Provide the (x, y) coordinate of the cell's center where the given text is located.  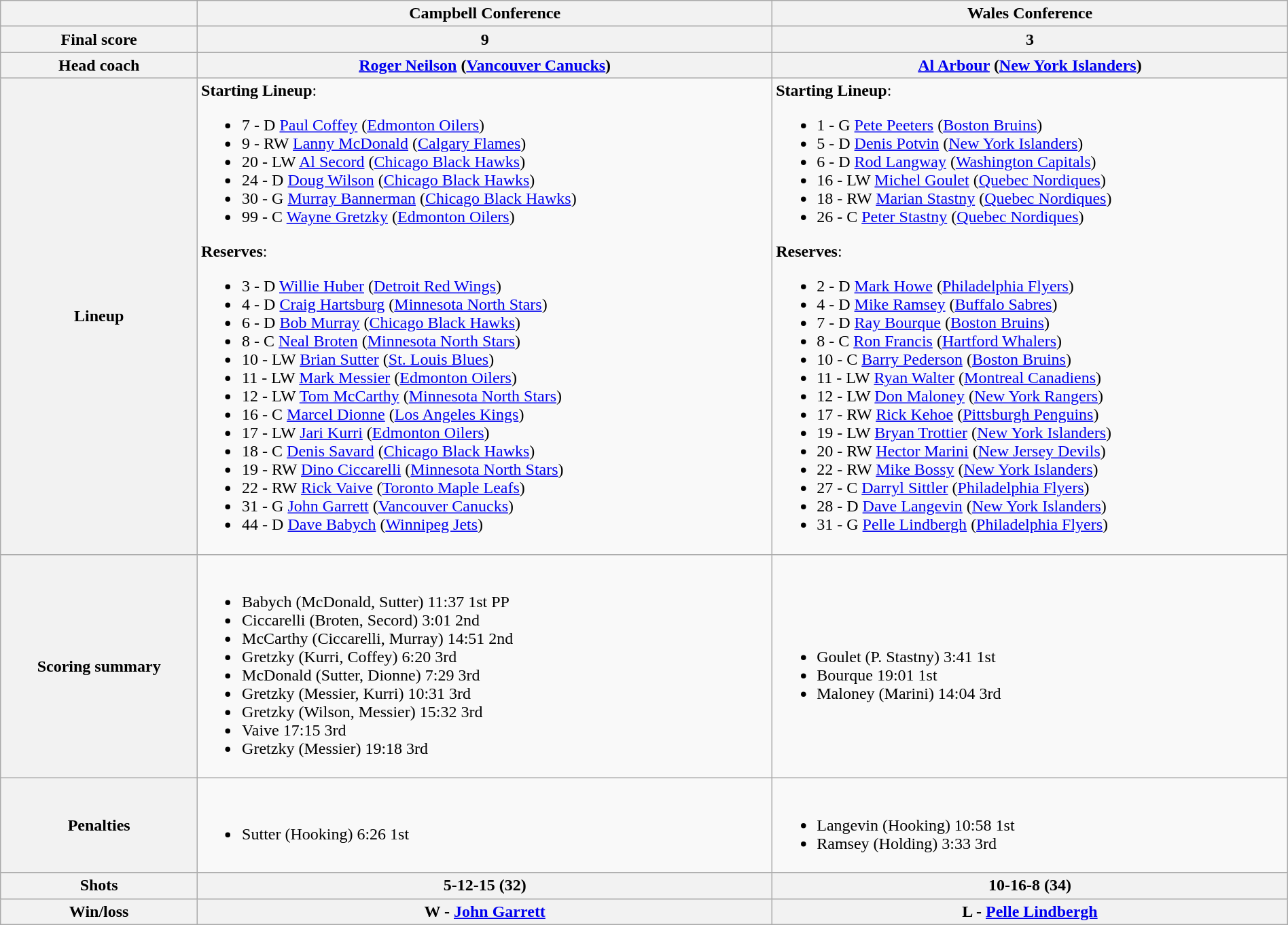
5-12-15 (32) (485, 886)
Shots (99, 886)
Final score (99, 39)
Head coach (99, 65)
Langevin (Hooking) 10:58 1stRamsey (Holding) 3:33 3rd (1030, 825)
Scoring summary (99, 666)
Win/loss (99, 911)
Lineup (99, 316)
Roger Neilson (Vancouver Canucks) (485, 65)
9 (485, 39)
Campbell Conference (485, 14)
3 (1030, 39)
Al Arbour (New York Islanders) (1030, 65)
10-16-8 (34) (1030, 886)
Sutter (Hooking) 6:26 1st (485, 825)
Wales Conference (1030, 14)
L - Pelle Lindbergh (1030, 911)
W - John Garrett (485, 911)
Goulet (P. Stastny) 3:41 1stBourque 19:01 1stMaloney (Marini) 14:04 3rd (1030, 666)
Penalties (99, 825)
